Pinpoint the cell where the given text exists, returning its (x, y) midpoint coordinate. 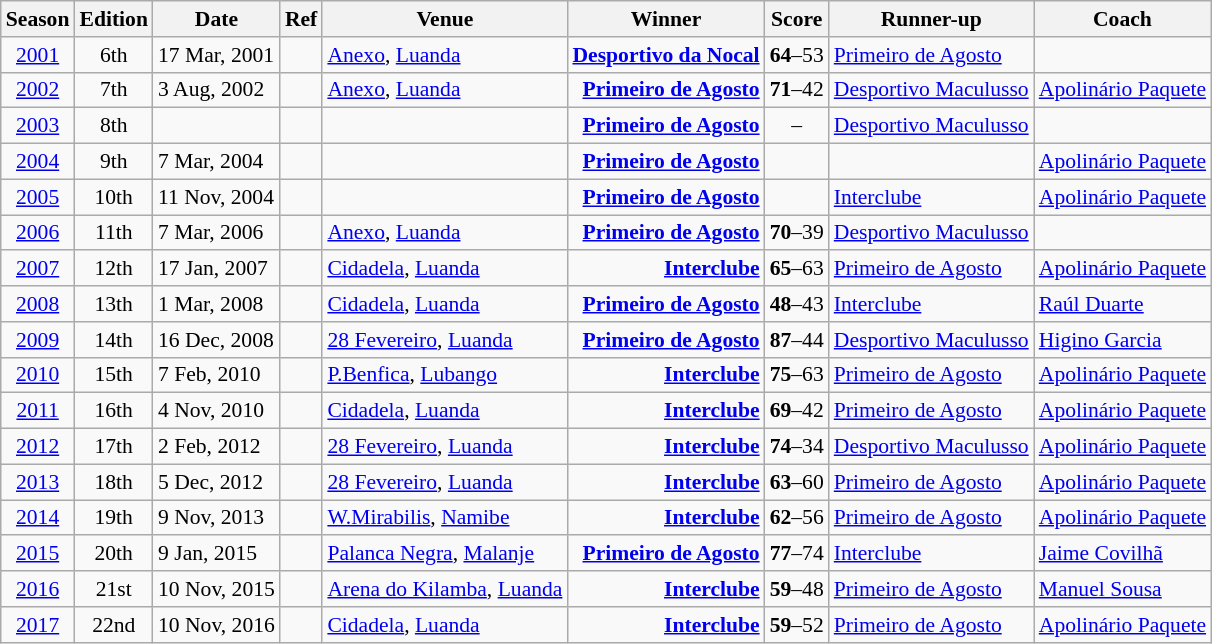
64–53 (797, 55)
21st (114, 589)
8th (114, 126)
77–74 (797, 554)
20th (114, 554)
Palanca Negra, Malanje (444, 554)
2015 (38, 554)
5 Dec, 2012 (216, 482)
10 Nov, 2016 (216, 625)
1 Mar, 2008 (216, 304)
2005 (38, 197)
19th (114, 518)
Manuel Sousa (1122, 589)
Desportivo da Nocal (666, 55)
22nd (114, 625)
7 Feb, 2010 (216, 375)
Winner (666, 19)
87–44 (797, 340)
Jaime Covilhã (1122, 554)
48–43 (797, 304)
71–42 (797, 90)
2006 (38, 233)
10 Nov, 2015 (216, 589)
Raúl Duarte (1122, 304)
70–39 (797, 233)
Score (797, 19)
62–56 (797, 518)
59–52 (797, 625)
2017 (38, 625)
6th (114, 55)
2003 (38, 126)
2008 (38, 304)
2 Feb, 2012 (216, 447)
63–60 (797, 482)
7 Mar, 2006 (216, 233)
2010 (38, 375)
7 Mar, 2004 (216, 162)
Date (216, 19)
17 Jan, 2007 (216, 269)
74–34 (797, 447)
15th (114, 375)
2013 (38, 482)
2007 (38, 269)
Edition (114, 19)
69–42 (797, 411)
2014 (38, 518)
2001 (38, 55)
16 Dec, 2008 (216, 340)
12th (114, 269)
7th (114, 90)
11th (114, 233)
14th (114, 340)
Higino Garcia (1122, 340)
2011 (38, 411)
4 Nov, 2010 (216, 411)
11 Nov, 2004 (216, 197)
9th (114, 162)
10th (114, 197)
75–63 (797, 375)
2012 (38, 447)
Ref (301, 19)
– (797, 126)
Runner-up (932, 19)
59–48 (797, 589)
2004 (38, 162)
Venue (444, 19)
9 Jan, 2015 (216, 554)
9 Nov, 2013 (216, 518)
16th (114, 411)
2002 (38, 90)
17th (114, 447)
P.Benfica, Lubango (444, 375)
13th (114, 304)
W.Mirabilis, Namibe (444, 518)
Coach (1122, 19)
17 Mar, 2001 (216, 55)
3 Aug, 2002 (216, 90)
65–63 (797, 269)
2009 (38, 340)
18th (114, 482)
Season (38, 19)
Arena do Kilamba, Luanda (444, 589)
2016 (38, 589)
